Capture the cell that displays the provided text and extract its (x, y) central coordinate. 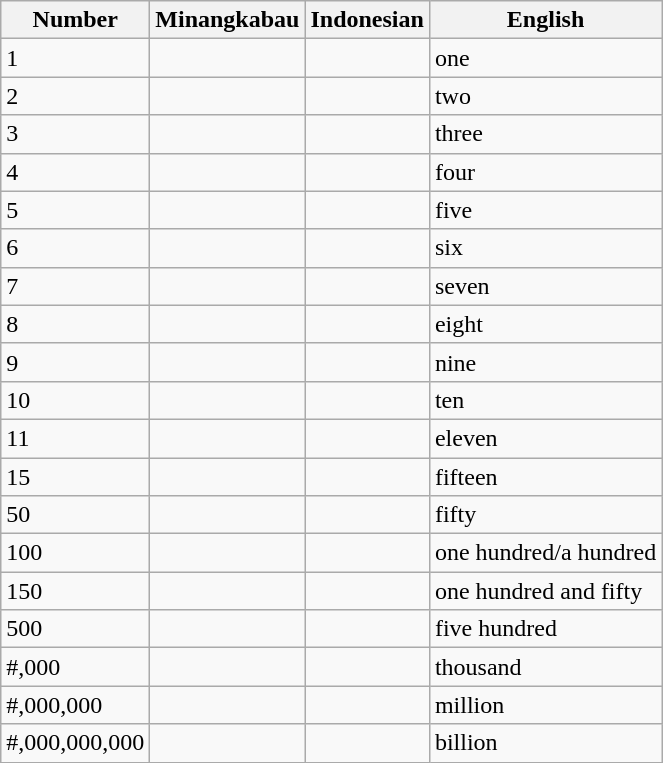
eight (545, 324)
two (545, 96)
seven (545, 286)
six (545, 248)
3 (76, 134)
#,000 (76, 667)
6 (76, 248)
nine (545, 362)
English (545, 20)
2 (76, 96)
five (545, 210)
4 (76, 172)
five hundred (545, 629)
8 (76, 324)
billion (545, 743)
#,000,000 (76, 705)
500 (76, 629)
15 (76, 477)
10 (76, 400)
#,000,000,000 (76, 743)
one hundred/a hundred (545, 553)
Minangkabau (228, 20)
100 (76, 553)
5 (76, 210)
1 (76, 58)
one (545, 58)
thousand (545, 667)
7 (76, 286)
ten (545, 400)
fifteen (545, 477)
eleven (545, 438)
four (545, 172)
three (545, 134)
Number (76, 20)
50 (76, 515)
million (545, 705)
150 (76, 591)
11 (76, 438)
one hundred and fifty (545, 591)
fifty (545, 515)
9 (76, 362)
Indonesian (367, 20)
